From the cell containing the given text, extract its center point as [x, y] coordinate. 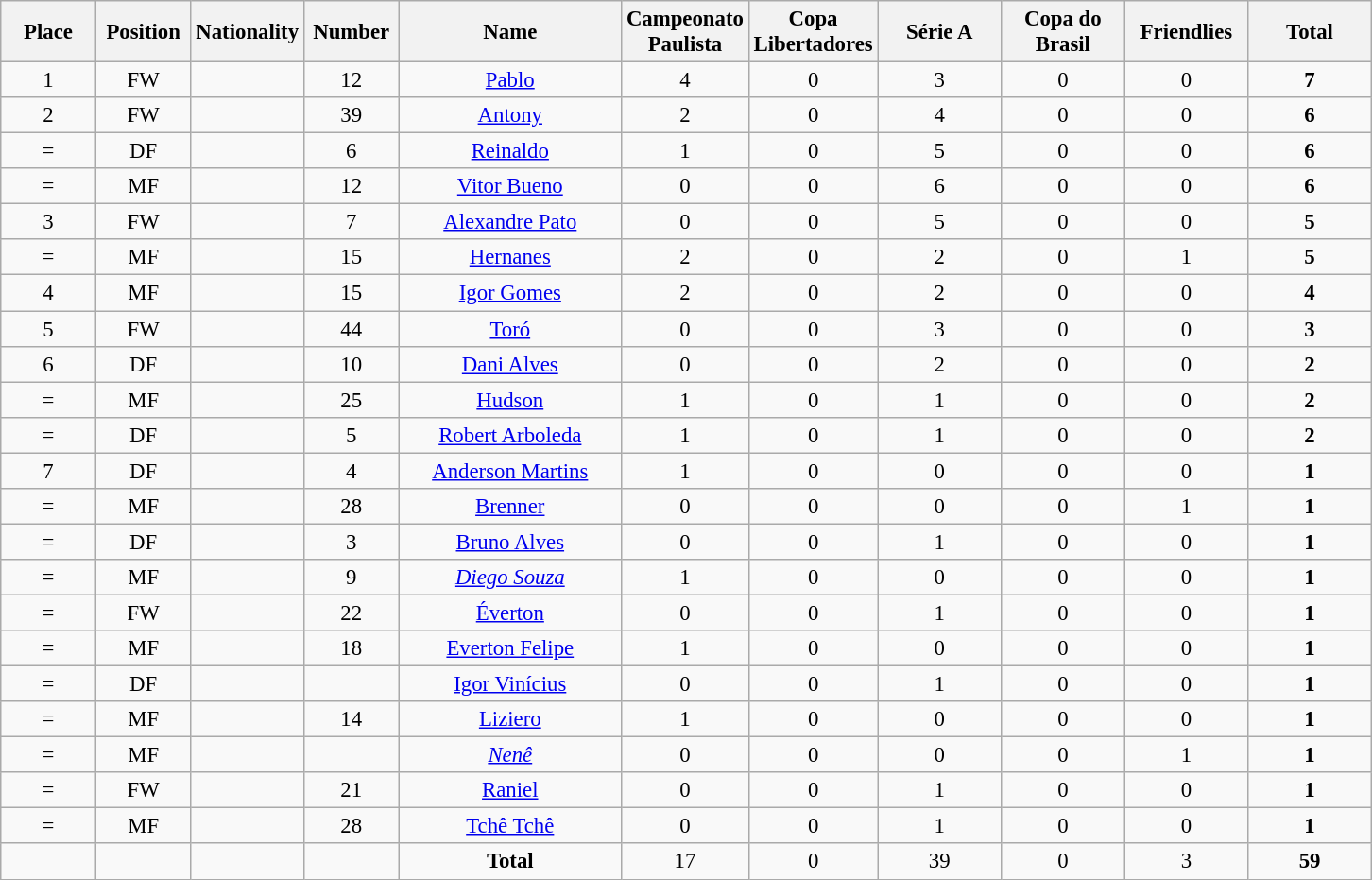
Raniel [510, 790]
Brenner [510, 507]
Robert Arboleda [510, 435]
Everton Felipe [510, 648]
Dani Alves [510, 364]
Hudson [510, 400]
Éverton [510, 613]
Vitor Bueno [510, 186]
Campeonato Paulista [686, 32]
Tchê Tchê [510, 826]
14 [352, 719]
18 [352, 648]
9 [352, 578]
Number [352, 32]
Liziero [510, 719]
Antony [510, 115]
Igor Vinícius [510, 684]
Toró [510, 329]
10 [352, 364]
Nationality [248, 32]
Reinaldo [510, 151]
21 [352, 790]
Pablo [510, 80]
Place [49, 32]
Diego Souza [510, 578]
44 [352, 329]
Friendlies [1187, 32]
Nenê [510, 755]
59 [1310, 862]
Copa do Brasil [1064, 32]
Hernanes [510, 258]
Alexandre Pato [510, 222]
Position [144, 32]
Bruno Alves [510, 542]
Igor Gomes [510, 293]
22 [352, 613]
Série A [939, 32]
17 [686, 862]
Copa Libertadores [813, 32]
Anderson Martins [510, 471]
25 [352, 400]
Name [510, 32]
